Extract the (x, y) coordinate from the center of the cell holding the provided text.  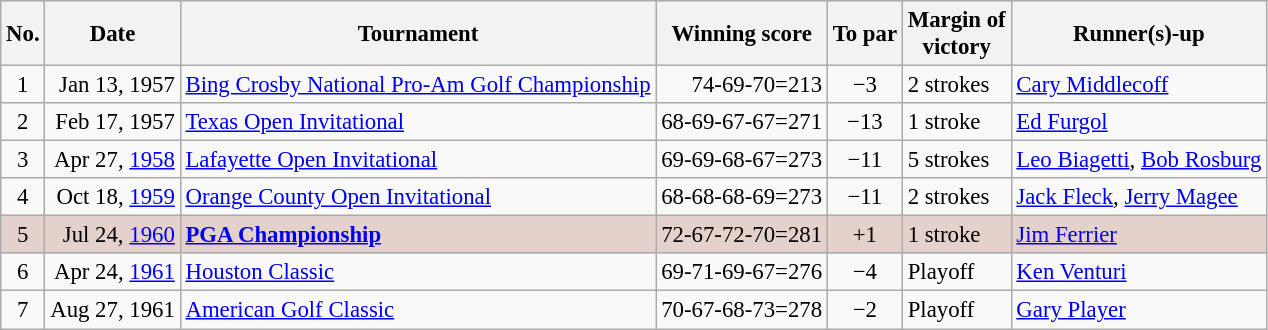
1 (23, 85)
To par (864, 34)
−13 (864, 122)
68-68-68-69=273 (742, 197)
American Golf Classic (418, 310)
Jim Ferrier (1139, 235)
PGA Championship (418, 235)
Houston Classic (418, 273)
Runner(s)-up (1139, 34)
−3 (864, 85)
Tournament (418, 34)
Bing Crosby National Pro-Am Golf Championship (418, 85)
3 (23, 160)
Apr 27, 1958 (112, 160)
Date (112, 34)
Aug 27, 1961 (112, 310)
6 (23, 273)
69-69-68-67=273 (742, 160)
Jul 24, 1960 (112, 235)
68-69-67-67=271 (742, 122)
Ken Venturi (1139, 273)
Texas Open Invitational (418, 122)
Leo Biagetti, Bob Rosburg (1139, 160)
5 strokes (956, 160)
−2 (864, 310)
Gary Player (1139, 310)
2 (23, 122)
Orange County Open Invitational (418, 197)
−4 (864, 273)
4 (23, 197)
Jack Fleck, Jerry Magee (1139, 197)
+1 (864, 235)
5 (23, 235)
Ed Furgol (1139, 122)
Oct 18, 1959 (112, 197)
Jan 13, 1957 (112, 85)
7 (23, 310)
69-71-69-67=276 (742, 273)
Margin ofvictory (956, 34)
74-69-70=213 (742, 85)
Cary Middlecoff (1139, 85)
72-67-72-70=281 (742, 235)
Winning score (742, 34)
Apr 24, 1961 (112, 273)
No. (23, 34)
70-67-68-73=278 (742, 310)
Lafayette Open Invitational (418, 160)
Feb 17, 1957 (112, 122)
